For the text-containing cell, return its midpoint in (x, y) coordinate format. 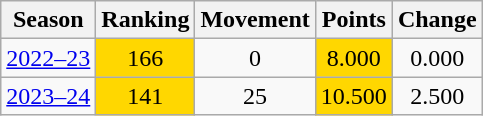
25 (255, 96)
Change (437, 20)
Points (354, 20)
141 (146, 96)
8.000 (354, 58)
0 (255, 58)
0.000 (437, 58)
2022–23 (48, 58)
Ranking (146, 20)
166 (146, 58)
Season (48, 20)
Movement (255, 20)
2.500 (437, 96)
2023–24 (48, 96)
10.500 (354, 96)
